Output the (X, Y) coordinate of the center of the cell containing the given text.  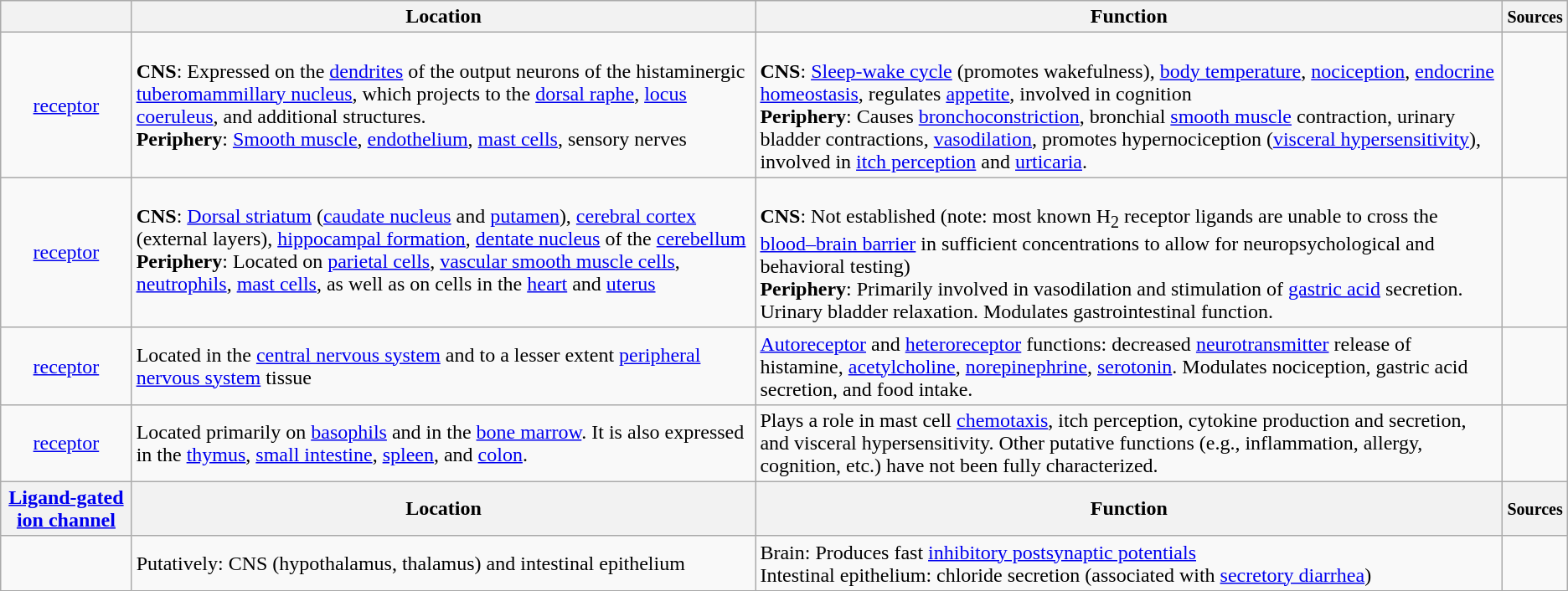
Located in the central nervous system and to a lesser extent peripheral nervous system tissue (444, 366)
Brain: Produces fast inhibitory postsynaptic potentials Intestinal epithelium: chloride secretion (associated with secretory diarrhea) (1129, 563)
Located primarily on basophils and in the bone marrow. It is also expressed in the thymus, small intestine, spleen, and colon. (444, 443)
Ligand-gated ion channel (66, 509)
Putatively: CNS (hypothalamus, thalamus) and intestinal epithelium (444, 563)
